Identify which cell holds the provided text, then report its [x, y] central coordinate. 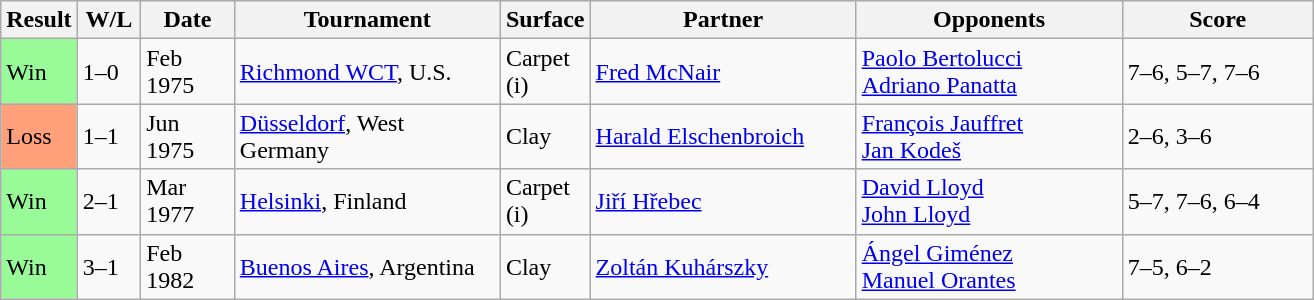
Helsinki, Finland [367, 202]
2–1 [109, 202]
Loss [39, 136]
Date [188, 20]
Jiří Hřebec [723, 202]
5–7, 7–6, 6–4 [1218, 202]
David Lloyd John Lloyd [989, 202]
Richmond WCT, U.S. [367, 72]
Düsseldorf, West Germany [367, 136]
Mar 1977 [188, 202]
1–1 [109, 136]
3–1 [109, 266]
Tournament [367, 20]
Partner [723, 20]
7–5, 6–2 [1218, 266]
Feb 1975 [188, 72]
François Jauffret Jan Kodeš [989, 136]
Surface [545, 20]
Harald Elschenbroich [723, 136]
Jun 1975 [188, 136]
7–6, 5–7, 7–6 [1218, 72]
2–6, 3–6 [1218, 136]
Score [1218, 20]
Opponents [989, 20]
Fred McNair [723, 72]
1–0 [109, 72]
Paolo Bertolucci Adriano Panatta [989, 72]
Zoltán Kuhárszky [723, 266]
Buenos Aires, Argentina [367, 266]
W/L [109, 20]
Ángel Giménez Manuel Orantes [989, 266]
Result [39, 20]
Feb 1982 [188, 266]
